From the cell containing the given text, extract its center point as (x, y) coordinate. 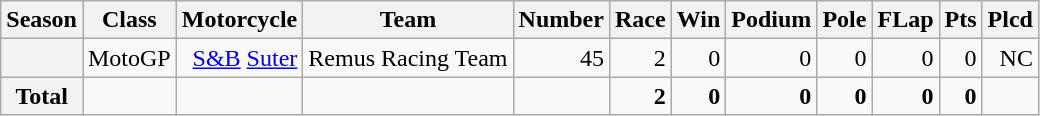
Pts (960, 20)
Remus Racing Team (408, 58)
NC (1010, 58)
Season (42, 20)
Plcd (1010, 20)
Team (408, 20)
S&B Suter (240, 58)
Number (561, 20)
Pole (844, 20)
FLap (906, 20)
45 (561, 58)
MotoGP (129, 58)
Race (640, 20)
Class (129, 20)
Motorcycle (240, 20)
Win (698, 20)
Podium (772, 20)
Total (42, 96)
